Scan for the cell matching the given text and deliver its (X, Y) coordinate at center. 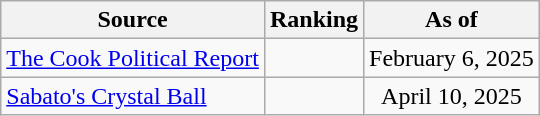
Ranking (314, 20)
The Cook Political Report (133, 58)
As of (452, 20)
February 6, 2025 (452, 58)
Source (133, 20)
Sabato's Crystal Ball (133, 96)
April 10, 2025 (452, 96)
